Extract the (x, y) coordinate from the center of the cell holding the provided text.  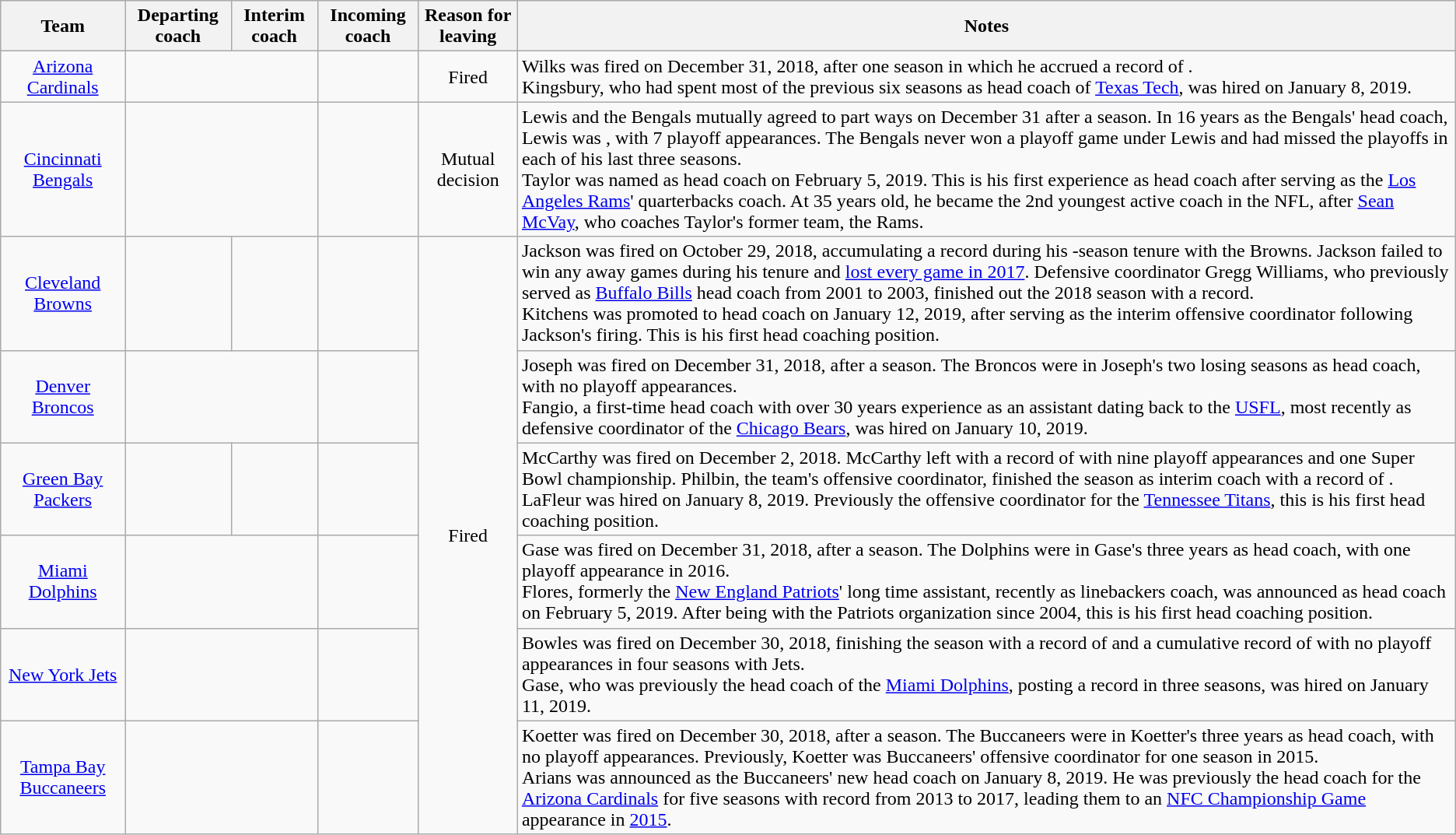
Denver Broncos (63, 397)
Green Bay Packers (63, 489)
New York Jets (63, 674)
Reason for leaving (468, 26)
Cincinnati Bengals (63, 170)
Interim coach (274, 26)
Arizona Cardinals (63, 76)
Incoming coach (368, 26)
Tampa Bay Buccaneers (63, 777)
Team (63, 26)
Cleveland Browns (63, 293)
Mutual decision (468, 170)
Miami Dolphins (63, 582)
Departing coach (178, 26)
Notes (986, 26)
